Return (x, y) of the center of cell containing provided text 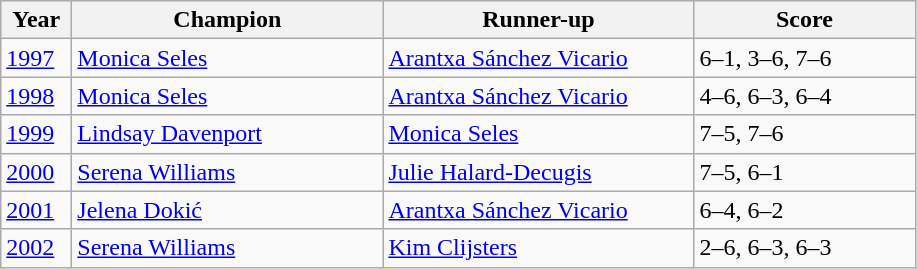
6–4, 6–2 (804, 210)
Runner-up (538, 20)
1998 (36, 96)
Kim Clijsters (538, 248)
6–1, 3–6, 7–6 (804, 58)
2–6, 6–3, 6–3 (804, 248)
Champion (228, 20)
Year (36, 20)
2002 (36, 248)
Lindsay Davenport (228, 134)
7–5, 6–1 (804, 172)
7–5, 7–6 (804, 134)
Score (804, 20)
2001 (36, 210)
1997 (36, 58)
Julie Halard-Decugis (538, 172)
2000 (36, 172)
Jelena Dokić (228, 210)
4–6, 6–3, 6–4 (804, 96)
1999 (36, 134)
